Search for the cell housing the specified text and yield its (X, Y) center coordinate. 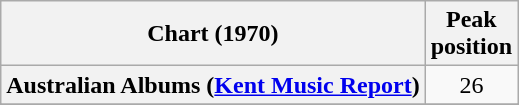
Peakposition (471, 34)
26 (471, 85)
Chart (1970) (213, 34)
Australian Albums (Kent Music Report) (213, 85)
